Find where the given text appears and provide that cell's center as [X, Y] coordinate. 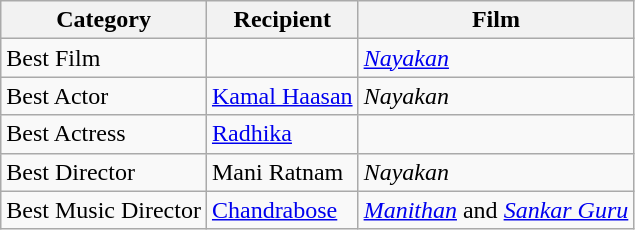
Best Actor [104, 96]
Category [104, 20]
Mani Ratnam [282, 172]
Kamal Haasan [282, 96]
Recipient [282, 20]
Best Director [104, 172]
Manithan and Sankar Guru [496, 210]
Chandrabose [282, 210]
Film [496, 20]
Best Music Director [104, 210]
Radhika [282, 134]
Best Actress [104, 134]
Best Film [104, 58]
